Capture the cell that displays the provided text and extract its (X, Y) central coordinate. 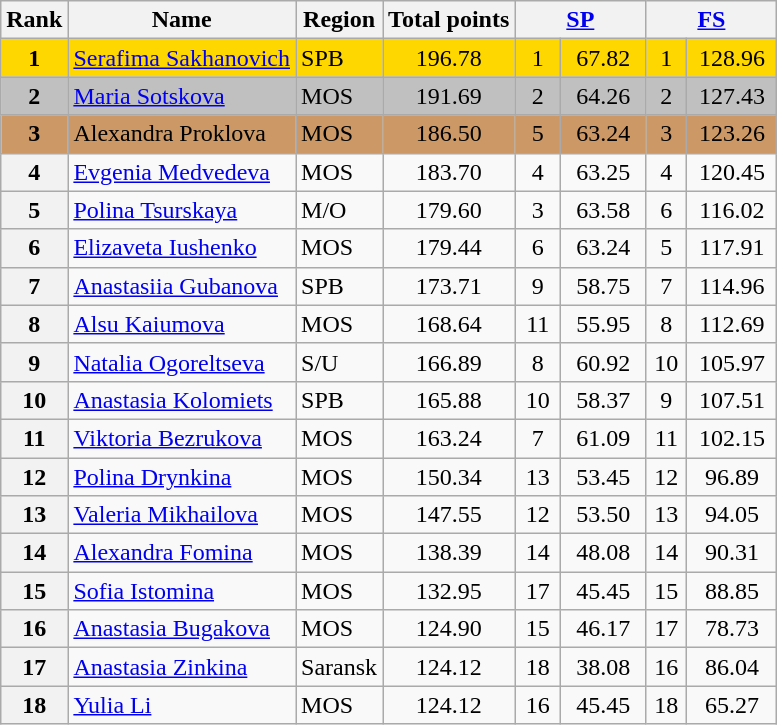
55.95 (604, 324)
96.89 (732, 477)
Polina Drynkina (182, 477)
191.69 (449, 96)
S/U (340, 362)
Total points (449, 20)
Yulia Li (182, 705)
123.26 (732, 134)
168.64 (449, 324)
102.15 (732, 438)
61.09 (604, 438)
Elizaveta Iushenko (182, 248)
179.60 (449, 210)
116.02 (732, 210)
132.95 (449, 591)
Viktoria Bezrukova (182, 438)
128.96 (732, 58)
53.50 (604, 515)
78.73 (732, 629)
Anastasia Bugakova (182, 629)
90.31 (732, 553)
138.39 (449, 553)
Polina Tsurskaya (182, 210)
114.96 (732, 286)
Valeria Mikhailova (182, 515)
53.45 (604, 477)
163.24 (449, 438)
183.70 (449, 172)
65.27 (732, 705)
127.43 (732, 96)
Rank (34, 20)
Maria Sotskova (182, 96)
94.05 (732, 515)
165.88 (449, 400)
166.89 (449, 362)
88.85 (732, 591)
63.58 (604, 210)
86.04 (732, 667)
46.17 (604, 629)
107.51 (732, 400)
105.97 (732, 362)
Saransk (340, 667)
SP (580, 20)
60.92 (604, 362)
Sofia Istomina (182, 591)
Alsu Kaiumova (182, 324)
Alexandra Proklova (182, 134)
112.69 (732, 324)
67.82 (604, 58)
64.26 (604, 96)
58.75 (604, 286)
147.55 (449, 515)
Evgenia Medvedeva (182, 172)
Anastasiia Gubanova (182, 286)
120.45 (732, 172)
38.08 (604, 667)
179.44 (449, 248)
Natalia Ogoreltseva (182, 362)
Name (182, 20)
186.50 (449, 134)
Alexandra Fomina (182, 553)
Anastasia Kolomiets (182, 400)
Serafima Sakhanovich (182, 58)
FS (712, 20)
173.71 (449, 286)
150.34 (449, 477)
48.08 (604, 553)
Region (340, 20)
58.37 (604, 400)
124.90 (449, 629)
Anastasia Zinkina (182, 667)
M/O (340, 210)
117.91 (732, 248)
196.78 (449, 58)
63.25 (604, 172)
